Detect which cell encompasses the target text, then output its [X, Y] center coordinate. 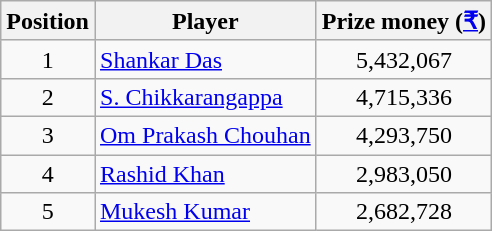
Prize money (₹) [404, 21]
3 [48, 135]
Om Prakash Chouhan [205, 135]
2,983,050 [404, 173]
Rashid Khan [205, 173]
Shankar Das [205, 59]
Position [48, 21]
4,715,336 [404, 97]
S. Chikkarangappa [205, 97]
4 [48, 173]
Player [205, 21]
5,432,067 [404, 59]
4,293,750 [404, 135]
5 [48, 212]
2 [48, 97]
1 [48, 59]
Mukesh Kumar [205, 212]
2,682,728 [404, 212]
